Pinpoint the cell where the given text exists, returning its [X, Y] midpoint coordinate. 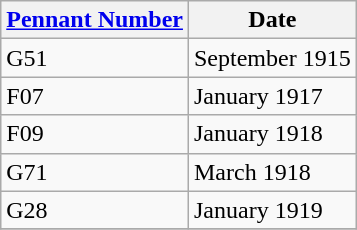
F09 [95, 134]
Date [272, 20]
Pennant Number [95, 20]
January 1919 [272, 210]
January 1917 [272, 96]
January 1918 [272, 134]
September 1915 [272, 58]
G71 [95, 172]
G28 [95, 210]
G51 [95, 58]
F07 [95, 96]
March 1918 [272, 172]
